Extract the [X, Y] coordinate from the center of the cell holding the provided text.  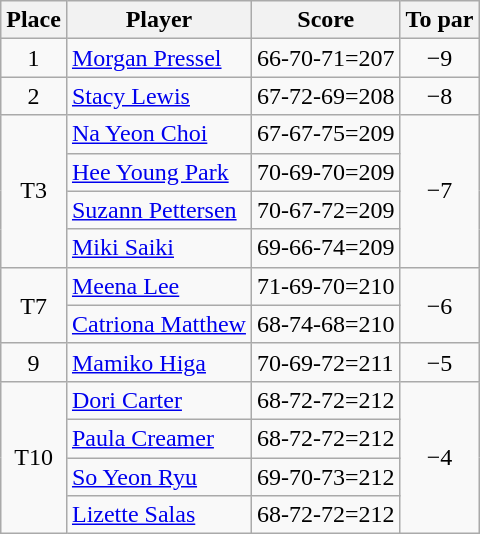
70-69-72=211 [326, 362]
Stacy Lewis [158, 96]
So Yeon Ryu [158, 477]
T7 [34, 305]
Na Yeon Choi [158, 134]
66-70-71=207 [326, 58]
67-72-69=208 [326, 96]
−6 [440, 305]
Miki Saiki [158, 248]
67-67-75=209 [326, 134]
Morgan Pressel [158, 58]
To par [440, 20]
69-70-73=212 [326, 477]
Meena Lee [158, 286]
Suzann Pettersen [158, 210]
Catriona Matthew [158, 324]
Score [326, 20]
Player [158, 20]
2 [34, 96]
−4 [440, 457]
Mamiko Higa [158, 362]
Paula Creamer [158, 438]
−9 [440, 58]
70-69-70=209 [326, 172]
−8 [440, 96]
9 [34, 362]
−5 [440, 362]
T3 [34, 191]
70-67-72=209 [326, 210]
−7 [440, 191]
T10 [34, 457]
Place [34, 20]
71-69-70=210 [326, 286]
69-66-74=209 [326, 248]
68-74-68=210 [326, 324]
Lizette Salas [158, 515]
Dori Carter [158, 400]
1 [34, 58]
Hee Young Park [158, 172]
